Search for the cell housing the specified text and yield its [x, y] center coordinate. 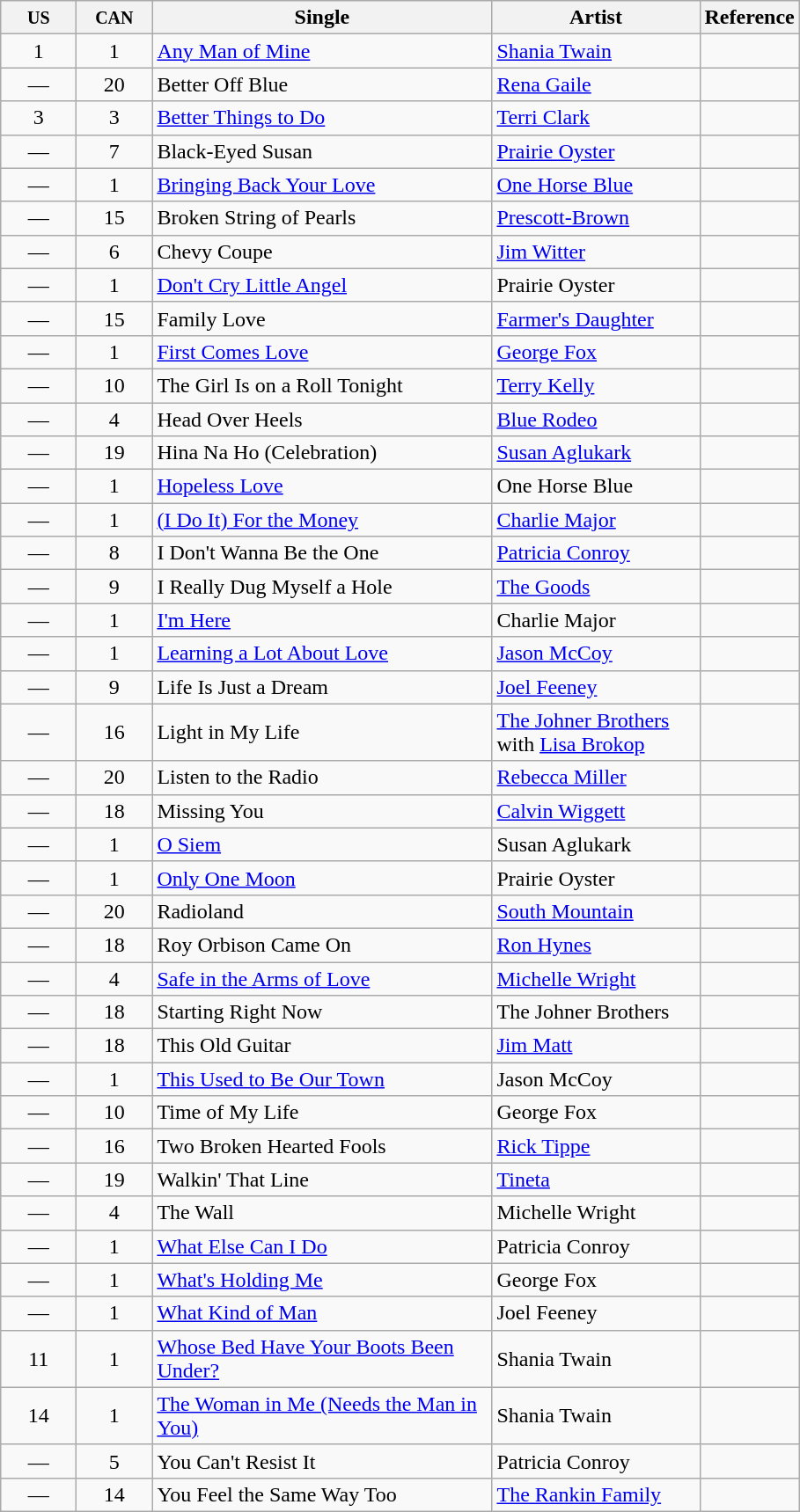
7 [114, 151]
(I Do It) For the Money [322, 520]
What's Holding Me [322, 1280]
Single [322, 18]
Life Is Just a Dream [322, 687]
Better Off Blue [322, 84]
I Really Dug Myself a Hole [322, 587]
I'm Here [322, 620]
First Comes Love [322, 352]
What Kind of Man [322, 1313]
Black-Eyed Susan [322, 151]
11 [39, 1358]
8 [114, 553]
CAN [114, 18]
Artist [596, 18]
You Can't Resist It [322, 1461]
The Wall [322, 1213]
Broken String of Pearls [322, 218]
Roy Orbison Came On [322, 945]
Jim Witter [596, 252]
Hina Na Ho (Celebration) [322, 453]
Whose Bed Have Your Boots Been Under? [322, 1358]
This Old Guitar [322, 1046]
Hopeless Love [322, 486]
Family Love [322, 318]
O Siem [322, 844]
Rena Gaile [596, 84]
This Used to Be Our Town [322, 1079]
5 [114, 1461]
Terri Clark [596, 118]
Blue Rodeo [596, 420]
Tineta [596, 1180]
The Girl Is on a Roll Tonight [322, 385]
Head Over Heels [322, 420]
US [39, 18]
Rick Tippe [596, 1146]
Walkin' That Line [322, 1180]
What Else Can I Do [322, 1246]
Radioland [322, 911]
Listen to the Radio [322, 778]
Starting Right Now [322, 1012]
Safe in the Arms of Love [322, 979]
Jim Matt [596, 1046]
The Goods [596, 587]
Ron Hynes [596, 945]
The Johner Brothers [596, 1012]
Any Man of Mine [322, 51]
The Rankin Family [596, 1494]
Chevy Coupe [322, 252]
South Mountain [596, 911]
Learning a Lot About Love [322, 654]
The Johner Brothers with Lisa Brokop [596, 732]
Rebecca Miller [596, 778]
Prescott-Brown [596, 218]
I Don't Wanna Be the One [322, 553]
Calvin Wiggett [596, 811]
The Woman in Me (Needs the Man in You) [322, 1416]
Only One Moon [322, 878]
Time of My Life [322, 1113]
Better Things to Do [322, 118]
Terry Kelly [596, 385]
Missing You [322, 811]
Reference [750, 18]
Don't Cry Little Angel [322, 285]
6 [114, 252]
Bringing Back Your Love [322, 185]
Two Broken Hearted Fools [322, 1146]
You Feel the Same Way Too [322, 1494]
Farmer's Daughter [596, 318]
Light in My Life [322, 732]
